Capture the cell that displays the provided text and extract its [X, Y] central coordinate. 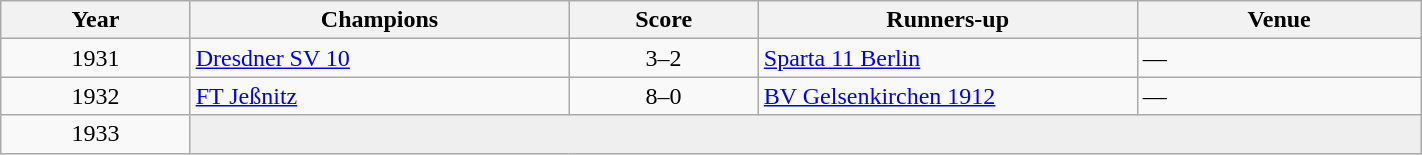
1933 [96, 134]
Dresdner SV 10 [380, 58]
8–0 [664, 96]
1931 [96, 58]
Runners-up [948, 20]
Champions [380, 20]
Year [96, 20]
3–2 [664, 58]
1932 [96, 96]
FT Jeßnitz [380, 96]
Sparta 11 Berlin [948, 58]
BV Gelsenkirchen 1912 [948, 96]
Venue [1279, 20]
Score [664, 20]
